Find where the given text appears and provide that cell's center as (x, y) coordinate. 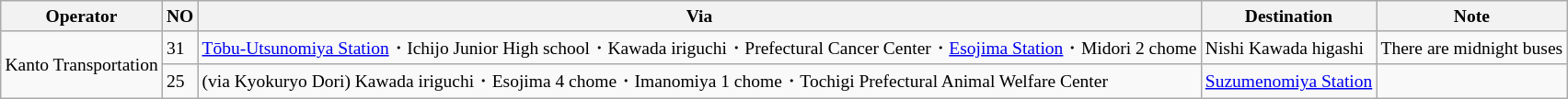
25 (180, 81)
NO (180, 16)
Tōbu-Utsunomiya Station・Ichijo Junior High school・Kawada iriguchi・Prefectural Cancer Center・Esojima Station・Midori 2 chome (699, 48)
31 (180, 48)
(via Kyokuryo Dori) Kawada iriguchi・Esojima 4 chome・Imanomiya 1 chome・Tochigi Prefectural Animal Welfare Center (699, 81)
Nishi Kawada higashi (1288, 48)
Via (699, 16)
Kanto Transportation (82, 64)
There are midnight buses (1472, 48)
Destination (1288, 16)
Note (1472, 16)
Suzumenomiya Station (1288, 81)
Operator (82, 16)
